Provide the [X, Y] coordinate of the cell's center where the given text is located.  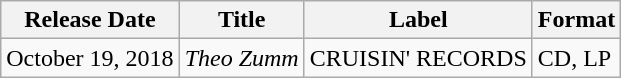
CD, LP [576, 58]
Theo Zumm [242, 58]
CRUISIN' RECORDS [418, 58]
Format [576, 20]
Label [418, 20]
Title [242, 20]
Release Date [90, 20]
October 19, 2018 [90, 58]
